Capture the cell that displays the provided text and extract its (x, y) central coordinate. 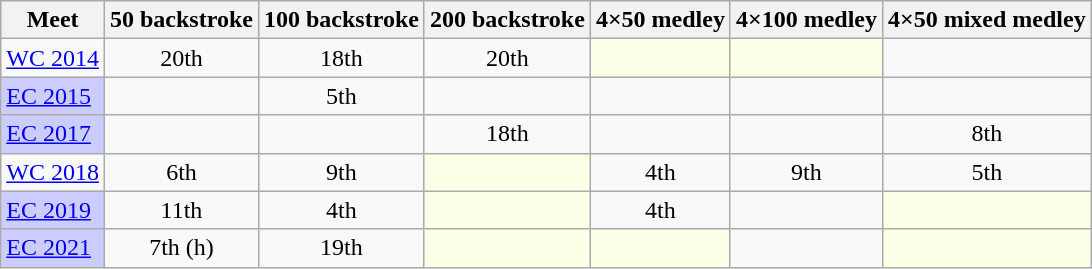
200 backstroke (507, 20)
EC 2015 (53, 96)
4×100 medley (806, 20)
4×50 mixed medley (986, 20)
WC 2018 (53, 172)
100 backstroke (341, 20)
6th (181, 172)
EC 2017 (53, 134)
19th (341, 248)
EC 2021 (53, 248)
8th (986, 134)
EC 2019 (53, 210)
4×50 medley (660, 20)
7th (h) (181, 248)
11th (181, 210)
Meet (53, 20)
50 backstroke (181, 20)
WC 2014 (53, 58)
